Extract the [X, Y] coordinate from the center of the cell holding the provided text.  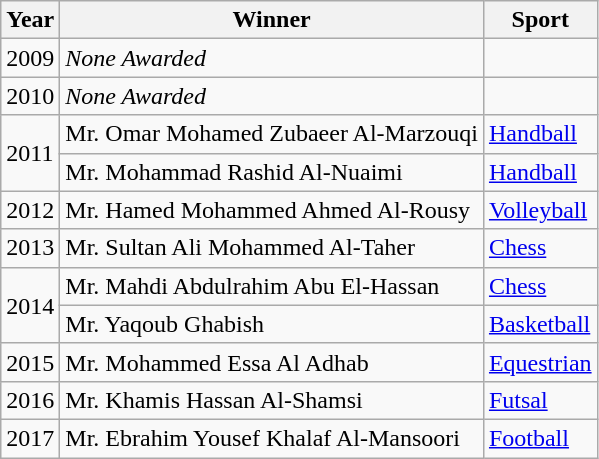
Year [30, 20]
Volleyball [540, 210]
Football [540, 438]
Mr. Mohammed Essa Al Adhab [272, 362]
Mr. Khamis Hassan Al-Shamsi [272, 400]
Basketball [540, 324]
Mr. Sultan Ali Mohammed Al-Taher [272, 248]
2012 [30, 210]
2014 [30, 305]
Mr. Mohammad Rashid Al-Nuaimi [272, 172]
2010 [30, 96]
Equestrian [540, 362]
2015 [30, 362]
Mr. Ebrahim Yousef Khalaf Al-Mansoori [272, 438]
Futsal [540, 400]
Mr. Mahdi Abdulrahim Abu El-Hassan [272, 286]
Mr. Omar Mohamed Zubaeer Al-Marzouqi [272, 134]
Sport [540, 20]
2017 [30, 438]
Winner [272, 20]
2016 [30, 400]
2013 [30, 248]
2009 [30, 58]
Mr. Hamed Mohammed Ahmed Al-Rousy [272, 210]
2011 [30, 153]
Mr. Yaqoub Ghabish [272, 324]
